From the cell containing the given text, extract its center point as [X, Y] coordinate. 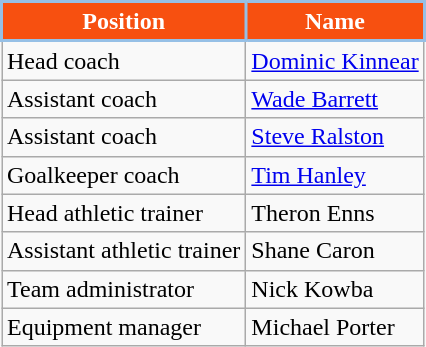
Shane Caron [335, 251]
Michael Porter [335, 327]
Theron Enns [335, 213]
Tim Hanley [335, 175]
Assistant athletic trainer [124, 251]
Goalkeeper coach [124, 175]
Nick Kowba [335, 289]
Team administrator [124, 289]
Equipment manager [124, 327]
Head coach [124, 60]
Position [124, 22]
Name [335, 22]
Steve Ralston [335, 137]
Dominic Kinnear [335, 60]
Head athletic trainer [124, 213]
Wade Barrett [335, 99]
